Extract the (x, y) coordinate from the center of the cell holding the provided text.  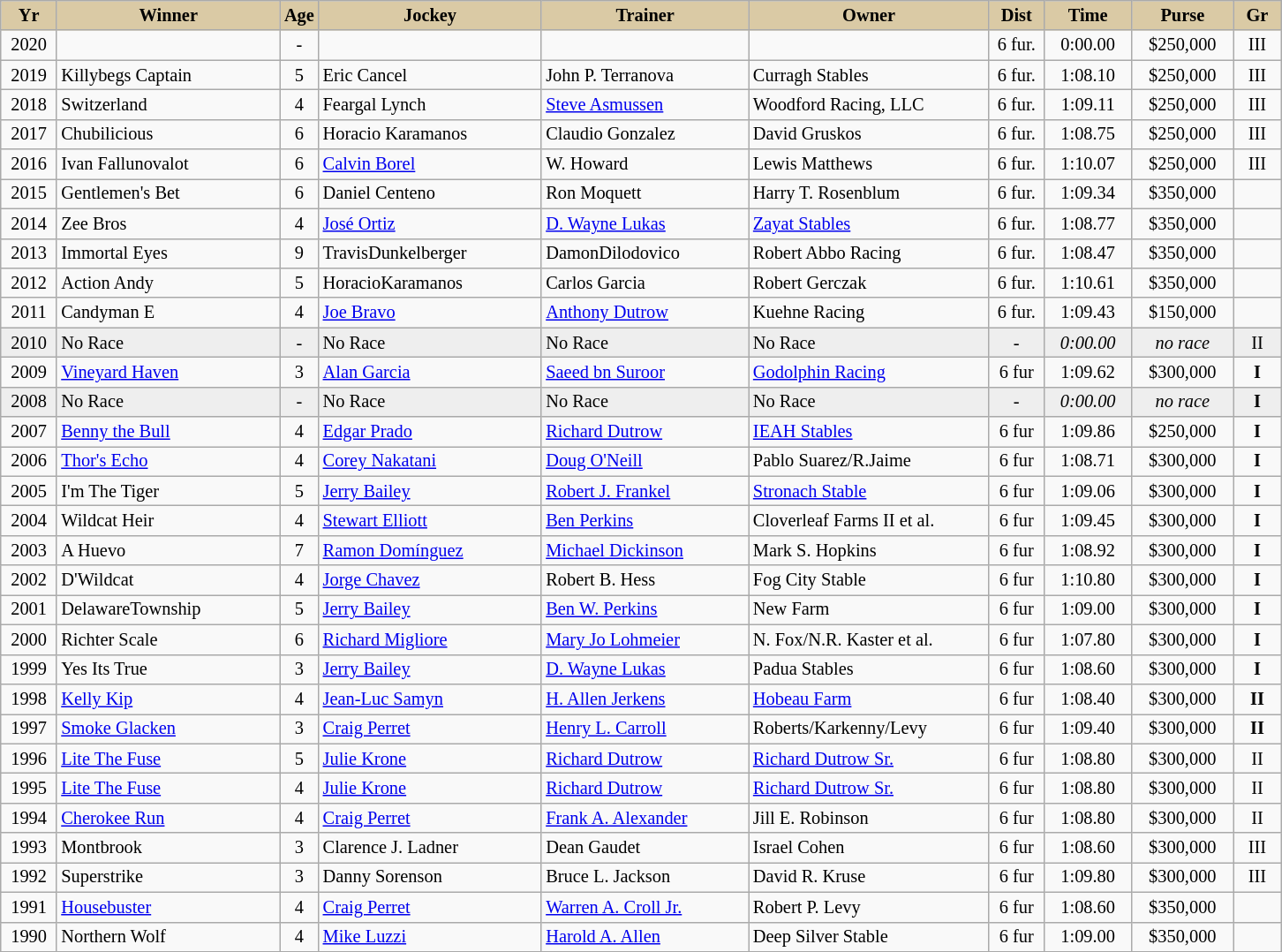
1:08.71 (1088, 461)
2005 (29, 491)
1991 (29, 907)
Owner (869, 15)
Alan Garcia (431, 372)
Mike Luzzi (431, 937)
Ben W. Perkins (645, 609)
Calvin Borel (431, 164)
Wildcat Heir (168, 520)
DamonDilodovico (645, 253)
Hobeau Farm (869, 699)
Pablo Suarez/R.Jaime (869, 461)
Zee Bros (168, 223)
Stronach Stable (869, 491)
Richard Migliore (431, 639)
Trainer (645, 15)
Carlos Garcia (645, 283)
Jean-Luc Samyn (431, 699)
Ramon Domínguez (431, 550)
1:09.45 (1088, 520)
1995 (29, 788)
Jorge Chavez (431, 580)
2012 (29, 283)
1998 (29, 699)
Steve Asmussen (645, 104)
Housebuster (168, 907)
1994 (29, 818)
2019 (29, 75)
2013 (29, 253)
New Farm (869, 609)
Ben Perkins (645, 520)
1:10.80 (1088, 580)
Curragh Stables (869, 75)
2018 (29, 104)
Thor's Echo (168, 461)
Padua Stables (869, 669)
I'm The Tiger (168, 491)
2004 (29, 520)
Winner (168, 15)
Zayat Stables (869, 223)
1:08.77 (1088, 223)
$150,000 (1183, 313)
1:09.34 (1088, 193)
1:08.40 (1088, 699)
1:09.11 (1088, 104)
TravisDunkelberger (431, 253)
Cloverleaf Farms II et al. (869, 520)
2008 (29, 402)
DelawareTownship (168, 609)
Yr (29, 15)
Feargal Lynch (431, 104)
1:09.62 (1088, 372)
Yes Its True (168, 669)
Deep Silver Stable (869, 937)
Montbrook (168, 848)
Joe Bravo (431, 313)
Clarence J. Ladner (431, 848)
1999 (29, 669)
Israel Cohen (869, 848)
D'Wildcat (168, 580)
Benny the Bull (168, 432)
Jill E. Robinson (869, 818)
1997 (29, 729)
Daniel Centeno (431, 193)
Kelly Kip (168, 699)
Switzerland (168, 104)
1:08.92 (1088, 550)
Doug O'Neill (645, 461)
1990 (29, 937)
Gentlemen's Bet (168, 193)
Jockey (431, 15)
Warren A. Croll Jr. (645, 907)
Smoke Glacken (168, 729)
Horacio Karamanos (431, 134)
Michael Dickinson (645, 550)
Henry L. Carroll (645, 729)
2009 (29, 372)
2003 (29, 550)
1:08.10 (1088, 75)
Chubilicious (168, 134)
Godolphin Racing (869, 372)
1:10.07 (1088, 164)
José Ortiz (431, 223)
N. Fox/N.R. Kaster et al. (869, 639)
2014 (29, 223)
Dist (1016, 15)
1:08.47 (1088, 253)
Robert J. Frankel (645, 491)
Robert Abbo Racing (869, 253)
Woodford Racing, LLC (869, 104)
Harold A. Allen (645, 937)
2017 (29, 134)
Robert P. Levy (869, 907)
A Huevo (168, 550)
2016 (29, 164)
Edgar Prado (431, 432)
Gr (1257, 15)
1:09.06 (1088, 491)
1:10.61 (1088, 283)
W. Howard (645, 164)
2007 (29, 432)
1:09.86 (1088, 432)
Action Andy (168, 283)
Superstrike (168, 877)
1992 (29, 877)
Richter Scale (168, 639)
John P. Terranova (645, 75)
Frank A. Alexander (645, 818)
Saeed bn Suroor (645, 372)
2011 (29, 313)
IEAH Stables (869, 432)
Northern Wolf (168, 937)
Age (299, 15)
2006 (29, 461)
Mary Jo Lohmeier (645, 639)
1:07.80 (1088, 639)
Anthony Dutrow (645, 313)
2002 (29, 580)
Purse (1183, 15)
Vineyard Haven (168, 372)
Killybegs Captain (168, 75)
Kuehne Racing (869, 313)
1:09.80 (1088, 877)
1996 (29, 759)
Robert B. Hess (645, 580)
2000 (29, 639)
Bruce L. Jackson (645, 877)
2010 (29, 343)
HoracioKaramanos (431, 283)
1:08.75 (1088, 134)
Candyman E (168, 313)
Lewis Matthews (869, 164)
Cherokee Run (168, 818)
Stewart Elliott (431, 520)
2001 (29, 609)
1993 (29, 848)
Danny Sorenson (431, 877)
1:09.40 (1088, 729)
Immortal Eyes (168, 253)
Robert Gerczak (869, 283)
Corey Nakatani (431, 461)
H. Allen Jerkens (645, 699)
Mark S. Hopkins (869, 550)
2020 (29, 45)
Ron Moquett (645, 193)
2015 (29, 193)
9 (299, 253)
Dean Gaudet (645, 848)
Eric Cancel (431, 75)
1:09.43 (1088, 313)
Roberts/Karkenny/Levy (869, 729)
David R. Kruse (869, 877)
Time (1088, 15)
Fog City Stable (869, 580)
Ivan Fallunovalot (168, 164)
Claudio Gonzalez (645, 134)
7 (299, 550)
David Gruskos (869, 134)
Harry T. Rosenblum (869, 193)
